Locate the cell with the specified text and output its [x, y] center coordinate. 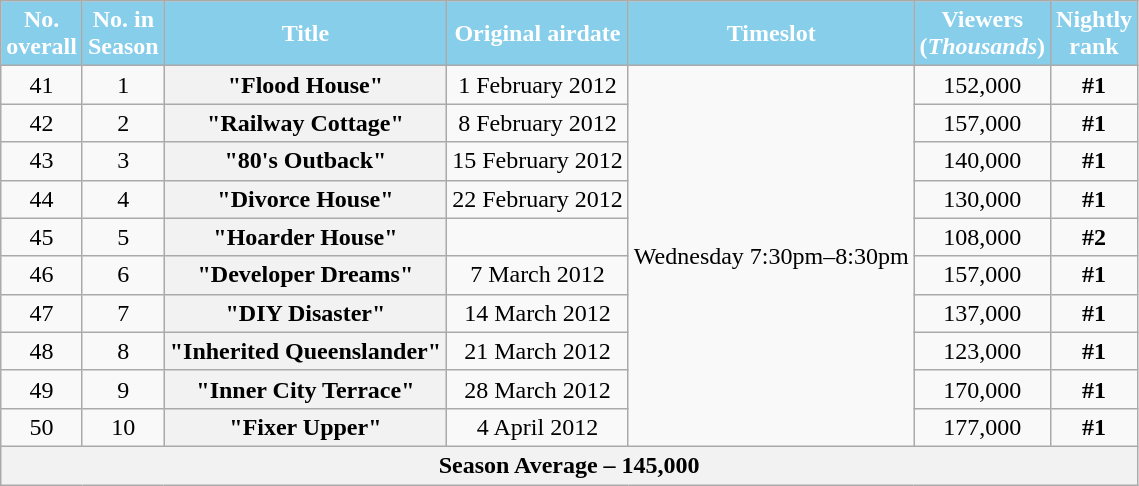
45 [42, 237]
7 [123, 313]
3 [123, 161]
15 February 2012 [538, 161]
8 [123, 351]
Timeslot [771, 34]
170,000 [982, 389]
Season Average – 145,000 [570, 465]
2 [123, 123]
"Inherited Queenslander" [305, 351]
"Divorce House" [305, 199]
7 March 2012 [538, 275]
"80's Outback" [305, 161]
#2 [1094, 237]
47 [42, 313]
"Hoarder House" [305, 237]
43 [42, 161]
49 [42, 389]
41 [42, 85]
"Inner City Terrace" [305, 389]
42 [42, 123]
46 [42, 275]
10 [123, 427]
Original airdate [538, 34]
22 February 2012 [538, 199]
"DIY Disaster" [305, 313]
50 [42, 427]
Wednesday 7:30pm–8:30pm [771, 256]
1 February 2012 [538, 85]
8 February 2012 [538, 123]
No. in Season [123, 34]
"Flood House" [305, 85]
14 March 2012 [538, 313]
6 [123, 275]
48 [42, 351]
"Developer Dreams" [305, 275]
4 [123, 199]
No. overall [42, 34]
Nightlyrank [1094, 34]
130,000 [982, 199]
Viewers(Thousands) [982, 34]
1 [123, 85]
4 April 2012 [538, 427]
21 March 2012 [538, 351]
9 [123, 389]
5 [123, 237]
Title [305, 34]
108,000 [982, 237]
44 [42, 199]
"Fixer Upper" [305, 427]
140,000 [982, 161]
123,000 [982, 351]
28 March 2012 [538, 389]
177,000 [982, 427]
152,000 [982, 85]
137,000 [982, 313]
"Railway Cottage" [305, 123]
